Output the (X, Y) coordinate of the center of the cell containing the given text.  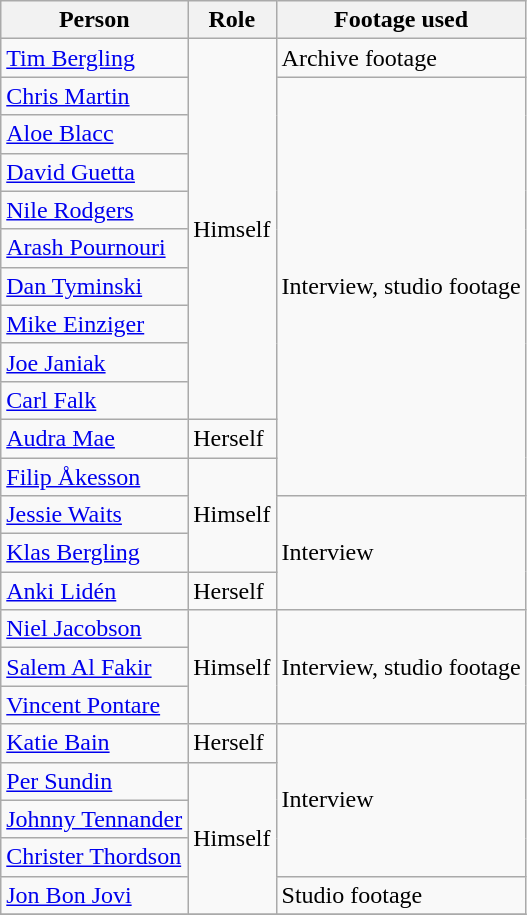
Klas Bergling (94, 553)
Salem Al Fakir (94, 667)
Person (94, 20)
David Guetta (94, 172)
Anki Lidén (94, 591)
Carl Falk (94, 400)
Footage used (401, 20)
Christer Thordson (94, 857)
Katie Bain (94, 743)
Johnny Tennander (94, 819)
Filip Åkesson (94, 477)
Studio footage (401, 895)
Aloe Blacc (94, 134)
Chris Martin (94, 96)
Nile Rodgers (94, 210)
Dan Tyminski (94, 286)
Tim Bergling (94, 58)
Joe Janiak (94, 362)
Per Sundin (94, 781)
Role (232, 20)
Jon Bon Jovi (94, 895)
Audra Mae (94, 438)
Jessie Waits (94, 515)
Vincent Pontare (94, 705)
Mike Einziger (94, 324)
Niel Jacobson (94, 629)
Arash Pournouri (94, 248)
Archive footage (401, 58)
